Pinpoint the cell where the given text exists, returning its (x, y) midpoint coordinate. 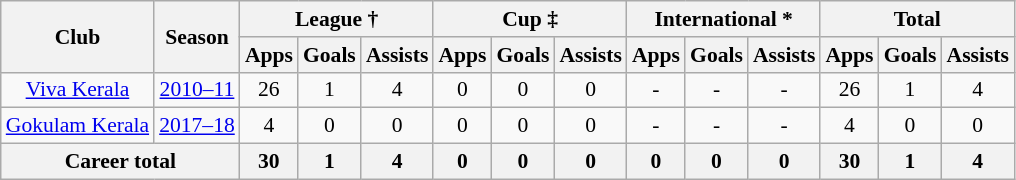
International * (724, 19)
Cup ‡ (530, 19)
2017–18 (197, 126)
League † (337, 19)
Gokulam Kerala (78, 126)
Viva Kerala (78, 90)
Total (917, 19)
Career total (120, 162)
Club (78, 36)
Season (197, 36)
2010–11 (197, 90)
